Capture the cell that displays the provided text and extract its [X, Y] central coordinate. 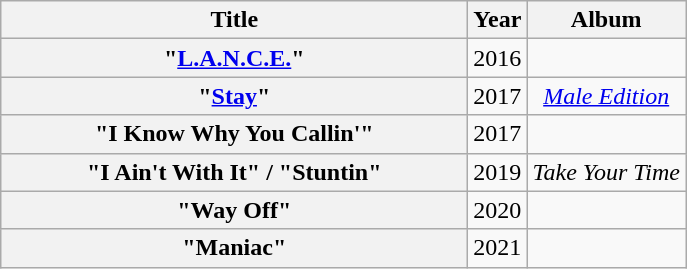
2020 [498, 210]
"I Ain't With It" / "Stuntin" [234, 172]
"I Know Why You Callin'" [234, 134]
2021 [498, 248]
2016 [498, 58]
Title [234, 20]
Male Edition [606, 96]
"Way Off" [234, 210]
Album [606, 20]
2019 [498, 172]
"Stay" [234, 96]
"Maniac" [234, 248]
Year [498, 20]
"L.A.N.C.E." [234, 58]
Take Your Time [606, 172]
